Scan for the cell matching the given text and deliver its (X, Y) coordinate at center. 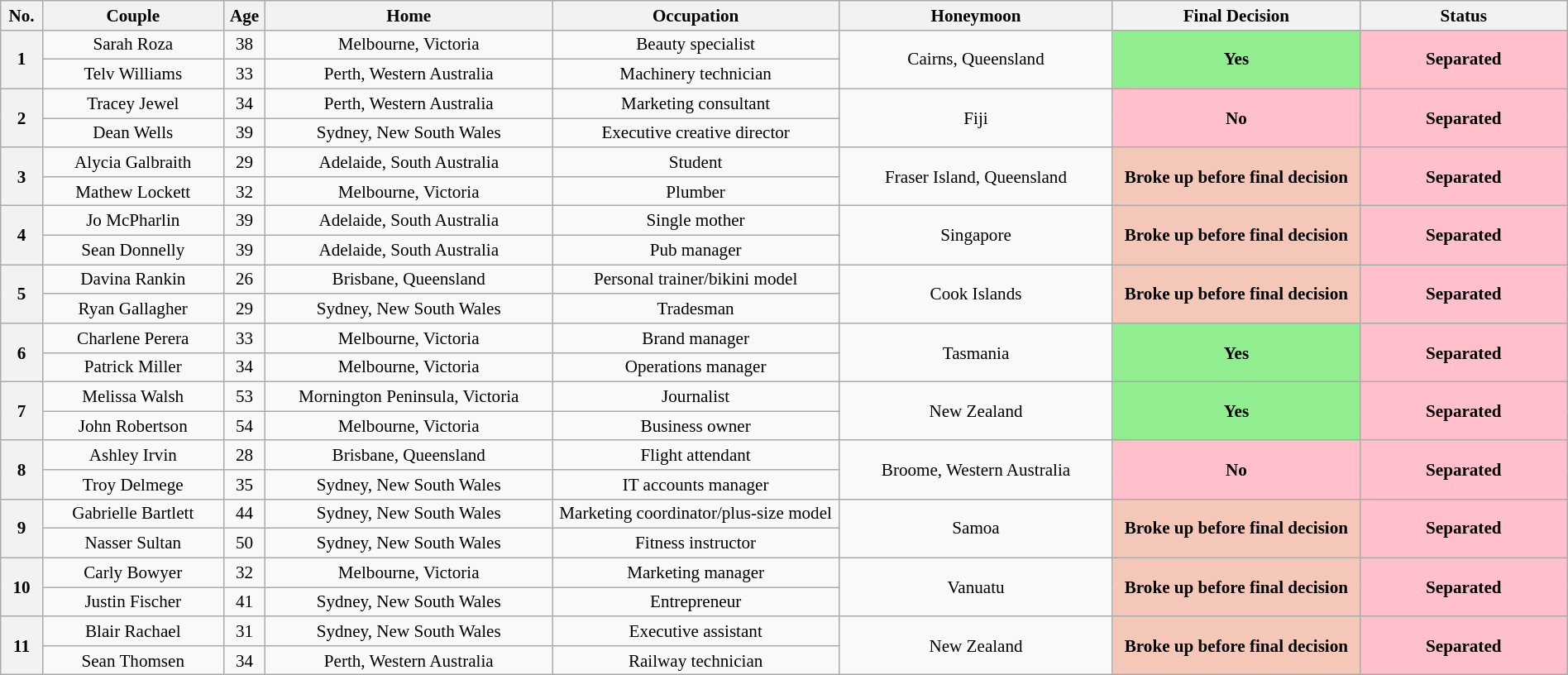
Broome, Western Australia (976, 470)
Age (245, 15)
Couple (132, 15)
Mornington Peninsula, Victoria (409, 397)
Beauty specialist (696, 45)
35 (245, 485)
Gabrielle Bartlett (132, 513)
53 (245, 397)
Blair Rachael (132, 630)
Railway technician (696, 660)
Fitness instructor (696, 543)
Singapore (976, 235)
41 (245, 602)
28 (245, 455)
Tracey Jewel (132, 103)
Student (696, 162)
2 (22, 117)
Marketing consultant (696, 103)
Pub manager (696, 250)
44 (245, 513)
Honeymoon (976, 15)
Carly Bowyer (132, 572)
Alycia Galbraith (132, 162)
31 (245, 630)
Troy Delmege (132, 485)
Fiji (976, 117)
Samoa (976, 528)
IT accounts manager (696, 485)
Machinery technician (696, 74)
6 (22, 352)
10 (22, 587)
Executive creative director (696, 132)
Tasmania (976, 352)
Occupation (696, 15)
Final Decision (1236, 15)
Single mother (696, 220)
Executive assistant (696, 630)
Operations manager (696, 367)
Fraser Island, Queensland (976, 177)
Brand manager (696, 337)
Telv Williams (132, 74)
Ryan Gallagher (132, 308)
Personal trainer/bikini model (696, 280)
50 (245, 543)
Sean Thomsen (132, 660)
Cook Islands (976, 294)
54 (245, 425)
Marketing coordinator/plus-size model (696, 513)
38 (245, 45)
Dean Wells (132, 132)
Journalist (696, 397)
1 (22, 60)
Sean Donnelly (132, 250)
Tradesman (696, 308)
5 (22, 294)
26 (245, 280)
Justin Fischer (132, 602)
Patrick Miller (132, 367)
John Robertson (132, 425)
7 (22, 412)
9 (22, 528)
Melissa Walsh (132, 397)
Mathew Lockett (132, 190)
11 (22, 645)
Cairns, Queensland (976, 60)
Sarah Roza (132, 45)
Status (1464, 15)
Marketing manager (696, 572)
Davina Rankin (132, 280)
Home (409, 15)
Ashley Irvin (132, 455)
No. (22, 15)
3 (22, 177)
Business owner (696, 425)
Entrepreneur (696, 602)
Plumber (696, 190)
Charlene Perera (132, 337)
Jo McPharlin (132, 220)
Vanuatu (976, 587)
Flight attendant (696, 455)
4 (22, 235)
8 (22, 470)
Nasser Sultan (132, 543)
